Pinpoint the cell where the given text exists, returning its [x, y] midpoint coordinate. 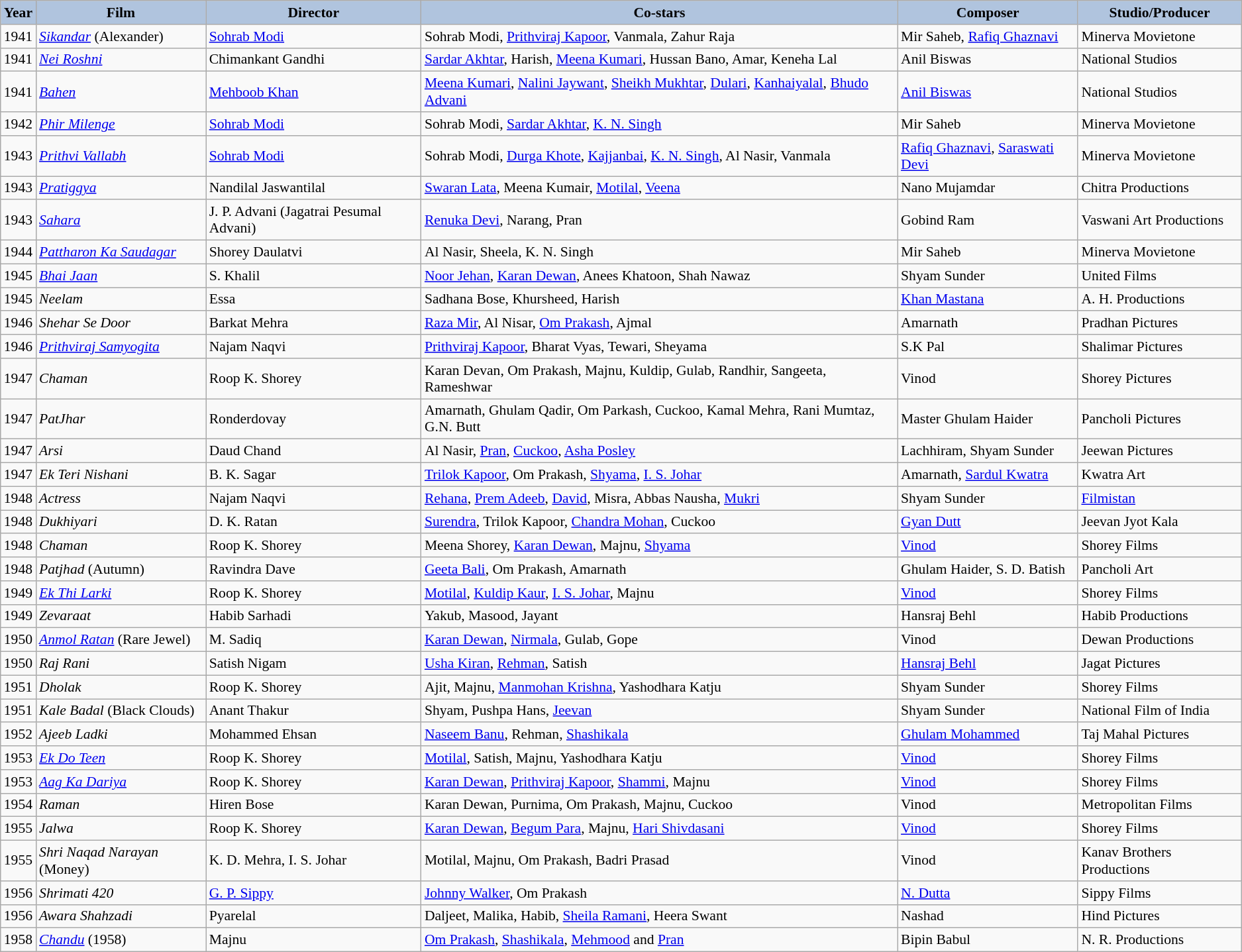
Mohammed Ehsan [314, 735]
Shri Naqad Narayan (Money) [121, 861]
Filmistan [1159, 498]
Motilal, Kuldip Kaur, I. S. Johar, Majnu [660, 593]
Barkat Mehra [314, 323]
Satish Nigam [314, 664]
Daljeet, Malika, Habib, Sheila Ramani, Heera Swant [660, 916]
Taj Mahal Pictures [1159, 735]
Ghulam Mohammed [988, 735]
Shalimar Pictures [1159, 346]
Usha Kiran, Rehman, Satish [660, 664]
Pradhan Pictures [1159, 323]
Arsi [121, 451]
N. Dutta [988, 893]
Shrimati 420 [121, 893]
Chandu (1958) [121, 940]
Nano Mujamdar [988, 188]
Zevaraat [121, 616]
Karan Devan, Om Prakash, Majnu, Kuldip, Gulab, Randhir, Sangeeta, Rameshwar [660, 379]
Composer [988, 13]
Karan Dewan, Prithviraj Kapoor, Shammi, Majnu [660, 782]
Meena Kumari, Nalini Jaywant, Sheikh Mukhtar, Dulari, Kanhaiyalal, Bhudo Advani [660, 91]
Renuka Devi, Narang, Pran [660, 220]
Chimankant Gandhi [314, 60]
Co-stars [660, 13]
Meena Shorey, Karan Dewan, Majnu, Shyama [660, 546]
N. R. Productions [1159, 940]
Om Prakash, Shashikala, Mehmood and Pran [660, 940]
Raza Mir, Al Nisar, Om Prakash, Ajmal [660, 323]
Ek Teri Nishani [121, 475]
Motilal, Majnu, Om Prakash, Badri Prasad [660, 861]
Sohrab Modi, Durga Khote, Kajjanbai, K. N. Singh, Al Nasir, Vanmala [660, 156]
Motilal, Satish, Majnu, Yashodhara Katju [660, 758]
Raj Rani [121, 664]
Pancholi Pictures [1159, 419]
Jalwa [121, 829]
M. Sadiq [314, 640]
Amarnath [988, 323]
Ajit, Majnu, Manmohan Krishna, Yashodhara Katju [660, 687]
J. P. Advani (Jagatrai Pesumal Advani) [314, 220]
1954 [19, 805]
Kwatra Art [1159, 475]
Essa [314, 299]
S. Khalil [314, 276]
Dewan Productions [1159, 640]
1952 [19, 735]
Sadhana Bose, Khursheed, Harish [660, 299]
Jagat Pictures [1159, 664]
Kanav Brothers Productions [1159, 861]
Trilok Kapoor, Om Prakash, Shyama, I. S. Johar [660, 475]
Shyam, Pushpa Hans, Jeevan [660, 711]
Naseem Banu, Rehman, Shashikala [660, 735]
PatJhar [121, 419]
Sohrab Modi, Sardar Akhtar, K. N. Singh [660, 124]
Gyan Dutt [988, 522]
Majnu [314, 940]
Surendra, Trilok Kapoor, Chandra Mohan, Cuckoo [660, 522]
Karan Dewan, Purnima, Om Prakash, Majnu, Cuckoo [660, 805]
Prithviraj Samyogita [121, 346]
Phir Milenge [121, 124]
United Films [1159, 276]
1942 [19, 124]
National Film of India [1159, 711]
Anant Thakur [314, 711]
B. K. Sagar [314, 475]
Ghulam Haider, S. D. Batish [988, 569]
Awara Shahzadi [121, 916]
Mir Saheb, Rafiq Ghaznavi [988, 36]
Amarnath, Ghulam Qadir, Om Parkash, Cuckoo, Kamal Mehra, Rani Mumtaz, G.N. Butt [660, 419]
Swaran Lata, Meena Kumair, Motilal, Veena [660, 188]
Habib Sarhadi [314, 616]
Patjhad (Autumn) [121, 569]
1944 [19, 252]
Daud Chand [314, 451]
Pattharon Ka Saudagar [121, 252]
Ek Do Teen [121, 758]
Habib Productions [1159, 616]
Noor Jehan, Karan Dewan, Anees Khatoon, Shah Nawaz [660, 276]
Bipin Babul [988, 940]
Karan Dewan, Begum Para, Majnu, Hari Shivdasani [660, 829]
G. P. Sippy [314, 893]
Ravindra Dave [314, 569]
Dukhiyari [121, 522]
Ek Thi Larki [121, 593]
Ajeeb Ladki [121, 735]
Raman [121, 805]
Year [19, 13]
Sohrab Modi, Prithviraj Kapoor, Vanmala, Zahur Raja [660, 36]
Jeevan Jyot Kala [1159, 522]
Lachhiram, Shyam Sunder [988, 451]
Rafiq Ghaznavi, Saraswati Devi [988, 156]
Chitra Productions [1159, 188]
Actress [121, 498]
Shehar Se Door [121, 323]
Neelam [121, 299]
Hind Pictures [1159, 916]
Pratiggya [121, 188]
Gobind Ram [988, 220]
Sikandar (Alexander) [121, 36]
A. H. Productions [1159, 299]
Studio/Producer [1159, 13]
Al Nasir, Pran, Cuckoo, Asha Posley [660, 451]
S.K Pal [988, 346]
Pyarelal [314, 916]
Metropolitan Films [1159, 805]
Khan Mastana [988, 299]
Hiren Bose [314, 805]
Jeewan Pictures [1159, 451]
Nashad [988, 916]
Prithvi Vallabh [121, 156]
Bhai Jaan [121, 276]
Pancholi Art [1159, 569]
Prithviraj Kapoor, Bharat Vyas, Tewari, Sheyama [660, 346]
Ronderdovay [314, 419]
Rehana, Prem Adeeb, David, Misra, Abbas Nausha, Mukri [660, 498]
Shorey Pictures [1159, 379]
Johnny Walker, Om Prakash [660, 893]
Nandilal Jaswantilal [314, 188]
Bahen [121, 91]
Amarnath, Sardul Kwatra [988, 475]
Karan Dewan, Nirmala, Gulab, Gope [660, 640]
Sahara [121, 220]
Yakub, Masood, Jayant [660, 616]
1958 [19, 940]
Anmol Ratan (Rare Jewel) [121, 640]
Dholak [121, 687]
Geeta Bali, Om Prakash, Amarnath [660, 569]
Mehboob Khan [314, 91]
Shorey Daulatvi [314, 252]
Film [121, 13]
Sardar Akhtar, Harish, Meena Kumari, Hussan Bano, Amar, Keneha Lal [660, 60]
Kale Badal (Black Clouds) [121, 711]
Al Nasir, Sheela, K. N. Singh [660, 252]
D. K. Ratan [314, 522]
Director [314, 13]
Nei Roshni [121, 60]
Master Ghulam Haider [988, 419]
Aag Ka Dariya [121, 782]
Sippy Films [1159, 893]
K. D. Mehra, I. S. Johar [314, 861]
Vaswani Art Productions [1159, 220]
